Scan for the cell matching the given text and deliver its (X, Y) coordinate at center. 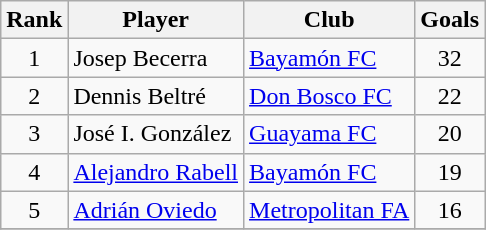
Josep Becerra (156, 58)
1 (34, 58)
19 (450, 172)
Don Bosco FC (330, 96)
22 (450, 96)
20 (450, 134)
Guayama FC (330, 134)
Alejandro Rabell (156, 172)
Dennis Beltré (156, 96)
5 (34, 210)
2 (34, 96)
Rank (34, 20)
Goals (450, 20)
32 (450, 58)
Player (156, 20)
3 (34, 134)
Metropolitan FA (330, 210)
4 (34, 172)
Adrián Oviedo (156, 210)
José I. González (156, 134)
Club (330, 20)
16 (450, 210)
